Locate the cell with the specified text and output its [X, Y] center coordinate. 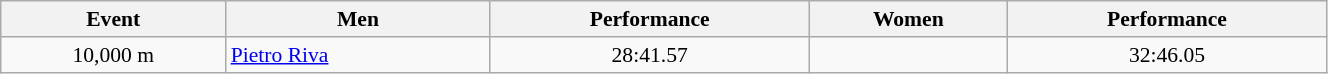
Women [908, 19]
10,000 m [114, 55]
Event [114, 19]
Men [358, 19]
32:46.05 [1168, 55]
28:41.57 [650, 55]
Pietro Riva [358, 55]
